From the cell containing the given text, extract its center point as (x, y) coordinate. 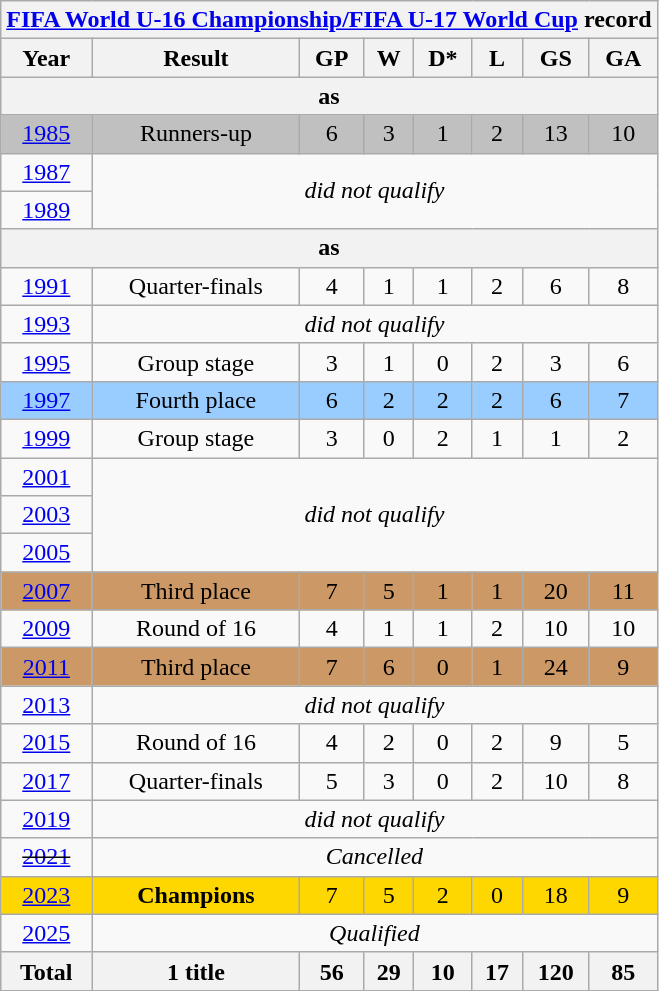
2001 (46, 477)
17 (497, 971)
Qualified (374, 933)
Cancelled (374, 857)
2007 (46, 591)
2005 (46, 553)
2023 (46, 895)
Runners-up (196, 134)
1991 (46, 286)
1999 (46, 438)
2011 (46, 667)
D* (443, 58)
Total (46, 971)
2013 (46, 705)
Year (46, 58)
2003 (46, 515)
2025 (46, 933)
1989 (46, 210)
20 (556, 591)
13 (556, 134)
1985 (46, 134)
FIFA World U-16 Championship/FIFA U-17 World Cup record (329, 20)
1995 (46, 362)
1997 (46, 400)
2015 (46, 743)
GP (332, 58)
1987 (46, 172)
24 (556, 667)
11 (623, 591)
120 (556, 971)
56 (332, 971)
2021 (46, 857)
GA (623, 58)
Result (196, 58)
Champions (196, 895)
18 (556, 895)
85 (623, 971)
GS (556, 58)
29 (389, 971)
L (497, 58)
2019 (46, 819)
1 title (196, 971)
1993 (46, 324)
W (389, 58)
2017 (46, 781)
Fourth place (196, 400)
2009 (46, 629)
